Return [x, y] of the center of cell containing provided text 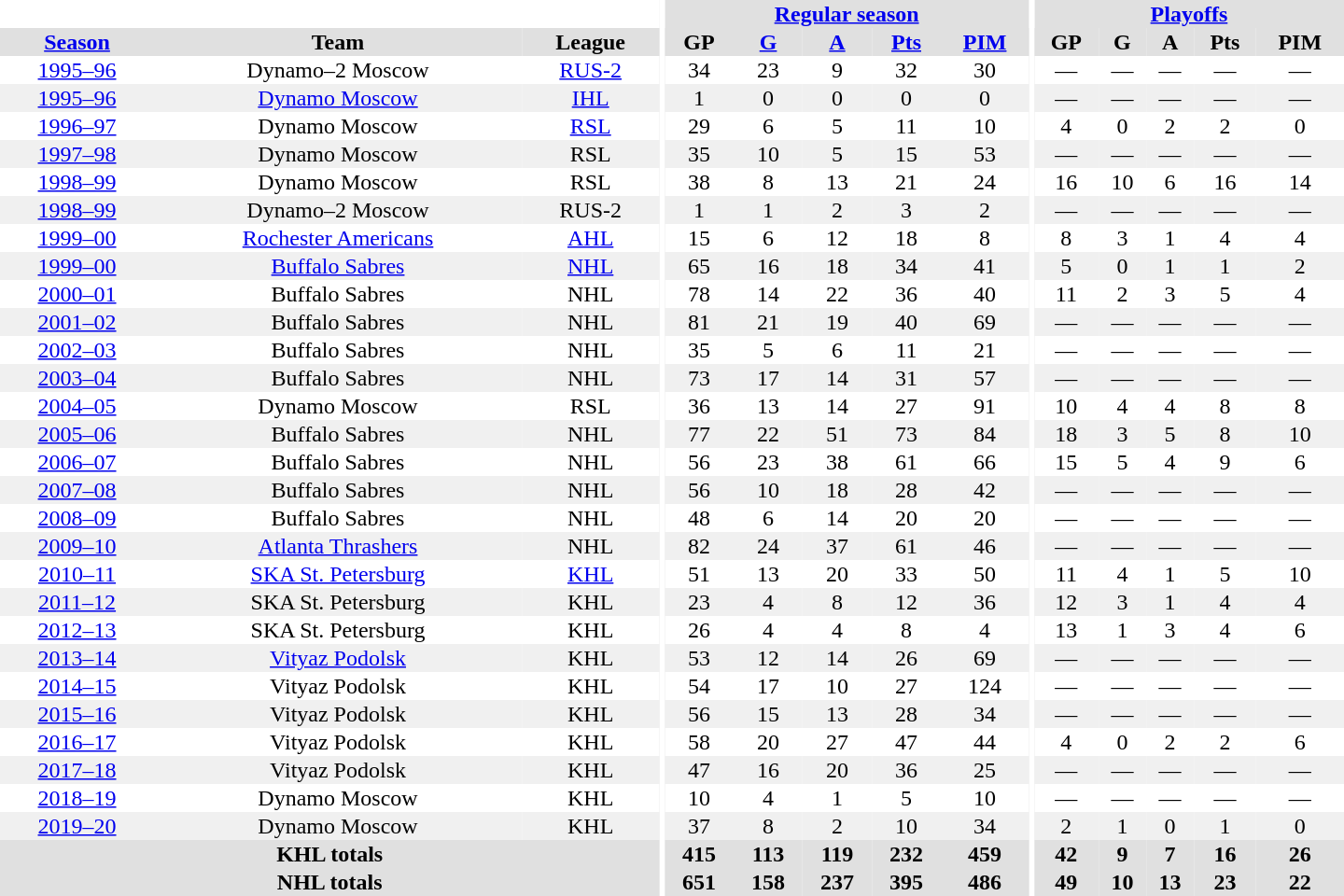
2012–13 [77, 630]
2017–18 [77, 770]
651 [699, 882]
113 [768, 854]
77 [699, 434]
1996–97 [77, 126]
459 [985, 854]
2006–07 [77, 462]
7 [1170, 854]
2002–03 [77, 350]
League [590, 42]
2009–10 [77, 546]
237 [837, 882]
91 [985, 406]
2015–16 [77, 714]
415 [699, 854]
Team [338, 42]
81 [699, 322]
KHL totals [329, 854]
232 [906, 854]
2007–08 [77, 490]
2001–02 [77, 322]
50 [985, 574]
58 [699, 742]
84 [985, 434]
41 [985, 266]
44 [985, 742]
395 [906, 882]
2000–01 [77, 294]
25 [985, 770]
2003–04 [77, 378]
Rochester Americans [338, 238]
IHL [590, 98]
Playoffs [1189, 14]
2018–19 [77, 798]
119 [837, 854]
30 [985, 70]
57 [985, 378]
1997–98 [77, 154]
124 [985, 686]
32 [906, 70]
29 [699, 126]
19 [837, 322]
48 [699, 518]
Regular season [847, 14]
158 [768, 882]
78 [699, 294]
54 [699, 686]
AHL [590, 238]
2013–14 [77, 658]
65 [699, 266]
Atlanta Thrashers [338, 546]
2014–15 [77, 686]
2016–17 [77, 742]
46 [985, 546]
2019–20 [77, 826]
49 [1066, 882]
2004–05 [77, 406]
31 [906, 378]
NHL totals [329, 882]
2010–11 [77, 574]
2005–06 [77, 434]
33 [906, 574]
2011–12 [77, 602]
Season [77, 42]
486 [985, 882]
66 [985, 462]
2008–09 [77, 518]
82 [699, 546]
